From the cell containing the given text, extract its center point as [x, y] coordinate. 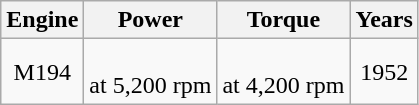
Power [150, 20]
Years [384, 20]
Engine [42, 20]
at 5,200 rpm [150, 72]
M194 [42, 72]
at 4,200 rpm [284, 72]
Torque [284, 20]
1952 [384, 72]
